Output the [X, Y] coordinate of the center of the cell containing the given text.  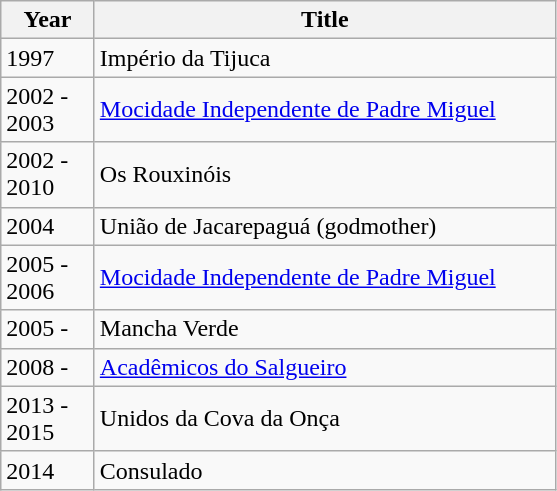
1997 [48, 58]
2005 - [48, 329]
2008 - [48, 367]
Consulado [324, 470]
2004 [48, 226]
2002 - 2010 [48, 174]
Mancha Verde [324, 329]
2005 - 2006 [48, 278]
2002 - 2003 [48, 110]
Acadêmicos do Salgueiro [324, 367]
Title [324, 20]
Unidos da Cova da Onça [324, 418]
Year [48, 20]
Os Rouxinóis [324, 174]
2013 - 2015 [48, 418]
2014 [48, 470]
União de Jacarepaguá (godmother) [324, 226]
Império da Tijuca [324, 58]
